Return the [x, y] coordinate for the center point of the cell that contains the specified text.  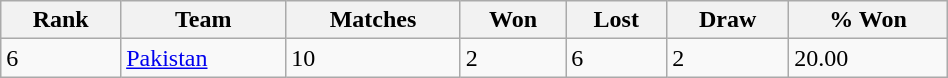
20.00 [868, 58]
Lost [616, 20]
Matches [374, 20]
Won [513, 20]
Team [204, 20]
10 [374, 58]
Pakistan [204, 58]
% Won [868, 20]
Draw [728, 20]
Rank [61, 20]
